Determine the (x, y) coordinate at the center of the cell enclosing the given text.  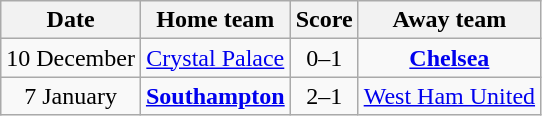
Crystal Palace (215, 58)
2–1 (324, 96)
West Ham United (449, 96)
0–1 (324, 58)
Home team (215, 20)
10 December (71, 58)
Date (71, 20)
Score (324, 20)
7 January (71, 96)
Chelsea (449, 58)
Away team (449, 20)
Southampton (215, 96)
